Pinpoint the cell where the given text exists, returning its [X, Y] midpoint coordinate. 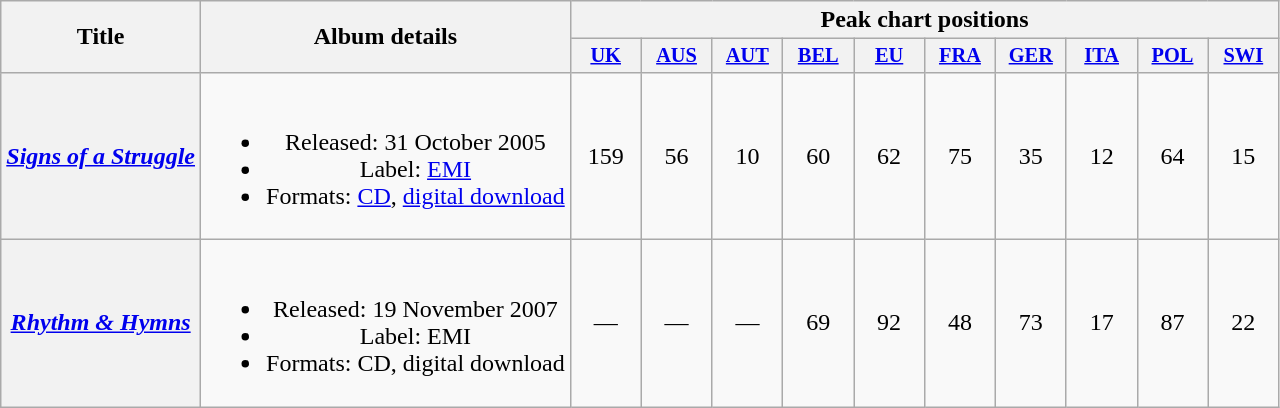
Released: 31 October 2005Label: EMIFormats: CD, digital download [386, 156]
UK [606, 56]
10 [748, 156]
64 [1172, 156]
87 [1172, 324]
Peak chart positions [924, 20]
17 [1102, 324]
Title [101, 37]
Signs of a Struggle [101, 156]
AUS [676, 56]
69 [818, 324]
FRA [960, 56]
75 [960, 156]
92 [890, 324]
62 [890, 156]
Released: 19 November 2007Label: EMIFormats: CD, digital download [386, 324]
EU [890, 56]
Rhythm & Hymns [101, 324]
22 [1244, 324]
SWI [1244, 56]
AUT [748, 56]
56 [676, 156]
159 [606, 156]
ITA [1102, 56]
15 [1244, 156]
BEL [818, 56]
12 [1102, 156]
POL [1172, 56]
60 [818, 156]
Album details [386, 37]
48 [960, 324]
35 [1030, 156]
GER [1030, 56]
73 [1030, 324]
